Scan for the cell matching the given text and deliver its [x, y] coordinate at center. 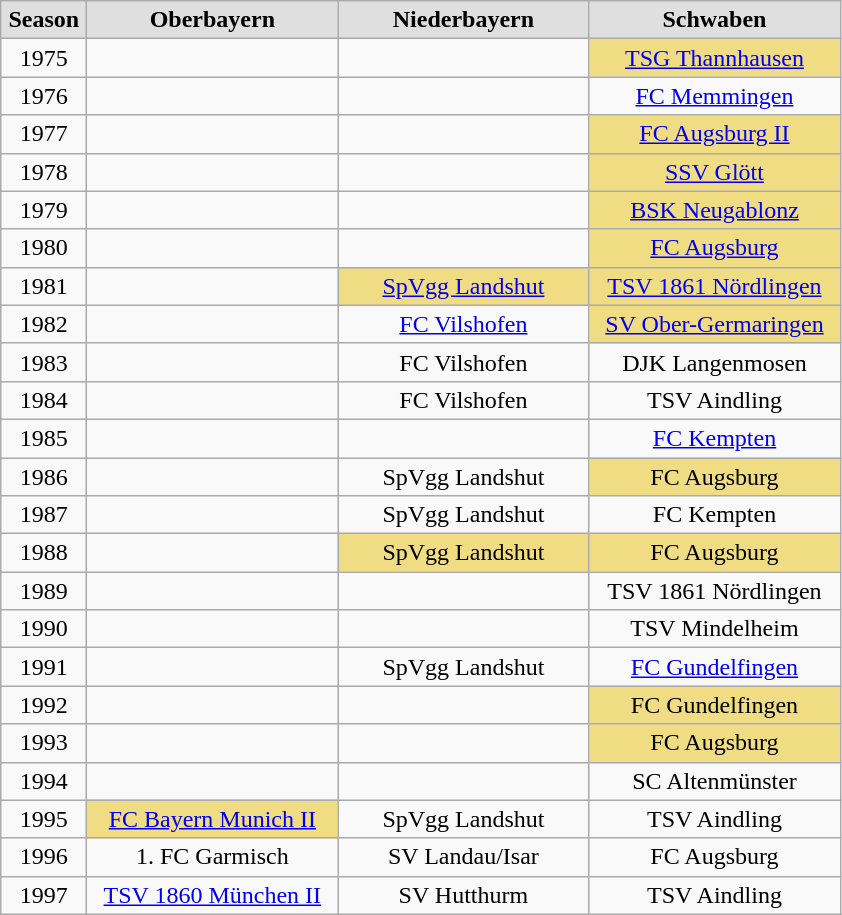
DJK Langenmosen [714, 362]
1975 [44, 58]
TSV Mindelheim [714, 629]
1990 [44, 629]
1986 [44, 477]
1987 [44, 515]
FC Augsburg II [714, 134]
1983 [44, 362]
FC Memmingen [714, 96]
1988 [44, 553]
1978 [44, 172]
SSV Glött [714, 172]
1981 [44, 286]
1985 [44, 438]
1992 [44, 705]
TSG Thannhausen [714, 58]
SV Landau/Isar [464, 857]
Schwaben [714, 20]
SC Altenmünster [714, 781]
TSV 1860 München II [212, 895]
1996 [44, 857]
1980 [44, 248]
1977 [44, 134]
1997 [44, 895]
1979 [44, 210]
Niederbayern [464, 20]
SV Ober-Germaringen [714, 324]
1. FC Garmisch [212, 857]
1995 [44, 819]
1994 [44, 781]
1993 [44, 743]
1991 [44, 667]
1982 [44, 324]
1989 [44, 591]
BSK Neugablonz [714, 210]
Oberbayern [212, 20]
1984 [44, 400]
Season [44, 20]
FC Bayern Munich II [212, 819]
1976 [44, 96]
SV Hutthurm [464, 895]
